Return (X, Y) of the center of cell containing provided text 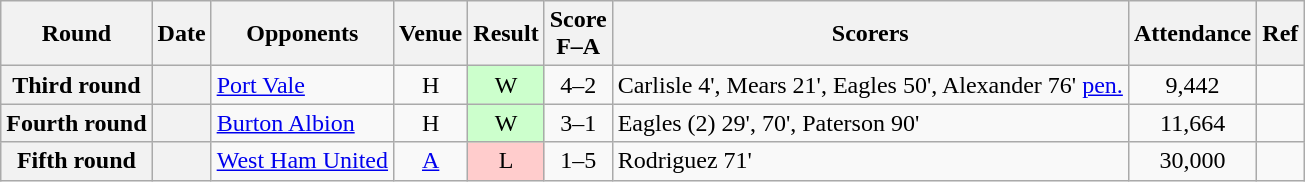
L (506, 161)
9,442 (1192, 85)
ScoreF–A (578, 34)
A (431, 161)
1–5 (578, 161)
Port Vale (302, 85)
Scorers (870, 34)
West Ham United (302, 161)
Rodriguez 71' (870, 161)
30,000 (1192, 161)
3–1 (578, 123)
Ref (1280, 34)
Carlisle 4', Mears 21', Eagles 50', Alexander 76' pen. (870, 85)
Date (182, 34)
Eagles (2) 29', 70', Paterson 90' (870, 123)
Opponents (302, 34)
Burton Albion (302, 123)
Fifth round (76, 161)
Round (76, 34)
Attendance (1192, 34)
Third round (76, 85)
4–2 (578, 85)
Venue (431, 34)
11,664 (1192, 123)
Fourth round (76, 123)
Result (506, 34)
